Identify which cell holds the provided text, then report its [X, Y] central coordinate. 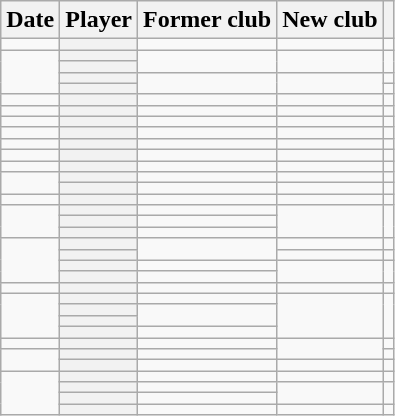
New club [330, 20]
Player [99, 20]
Former club [206, 20]
Date [30, 20]
